Return the [X, Y] coordinate for the center point of the cell that contains the specified text.  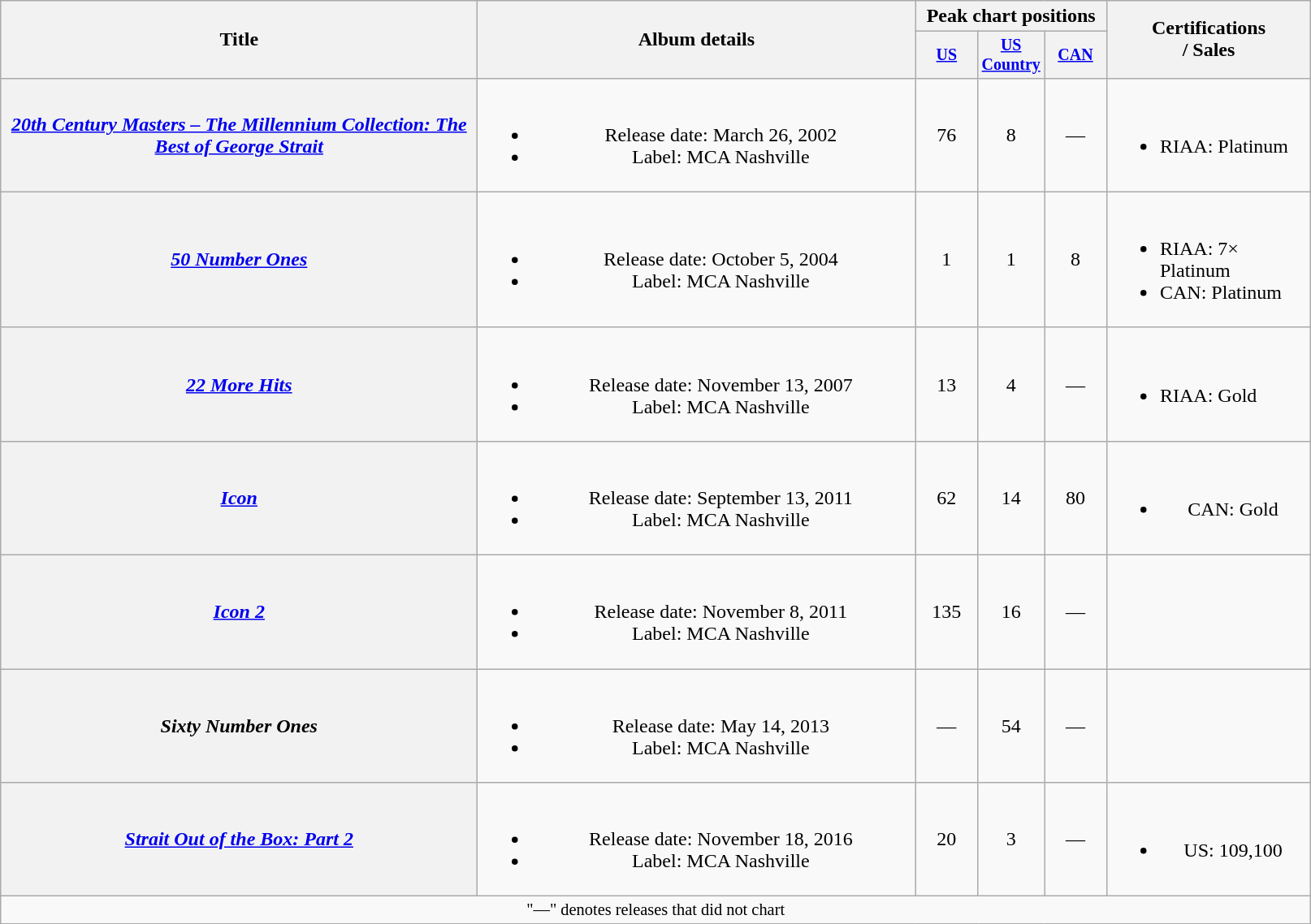
3 [1011, 840]
CAN [1075, 55]
22 More Hits [239, 384]
14 [1011, 498]
RIAA: Platinum [1209, 135]
US: 109,100 [1209, 840]
Release date: November 18, 2016Label: MCA Nashville [697, 840]
13 [947, 384]
Release date: May 14, 2013Label: MCA Nashville [697, 726]
Album details [697, 40]
Peak chart positions [1011, 16]
4 [1011, 384]
Release date: October 5, 2004Label: MCA Nashville [697, 260]
RIAA: 7× PlatinumCAN: Platinum [1209, 260]
50 Number Ones [239, 260]
CAN: Gold [1209, 498]
Release date: March 26, 2002Label: MCA Nashville [697, 135]
Sixty Number Ones [239, 726]
Strait Out of the Box: Part 2 [239, 840]
20 [947, 840]
Release date: September 13, 2011Label: MCA Nashville [697, 498]
Release date: November 8, 2011Label: MCA Nashville [697, 612]
Release date: November 13, 2007Label: MCA Nashville [697, 384]
62 [947, 498]
76 [947, 135]
16 [1011, 612]
"—" denotes releases that did not chart [656, 910]
80 [1075, 498]
20th Century Masters – The Millennium Collection: The Best of George Strait [239, 135]
Certifications/ Sales [1209, 40]
RIAA: Gold [1209, 384]
Icon 2 [239, 612]
54 [1011, 726]
Title [239, 40]
135 [947, 612]
US Country [1011, 55]
US [947, 55]
Icon [239, 498]
